Detect which cell encompasses the target text, then output its (x, y) center coordinate. 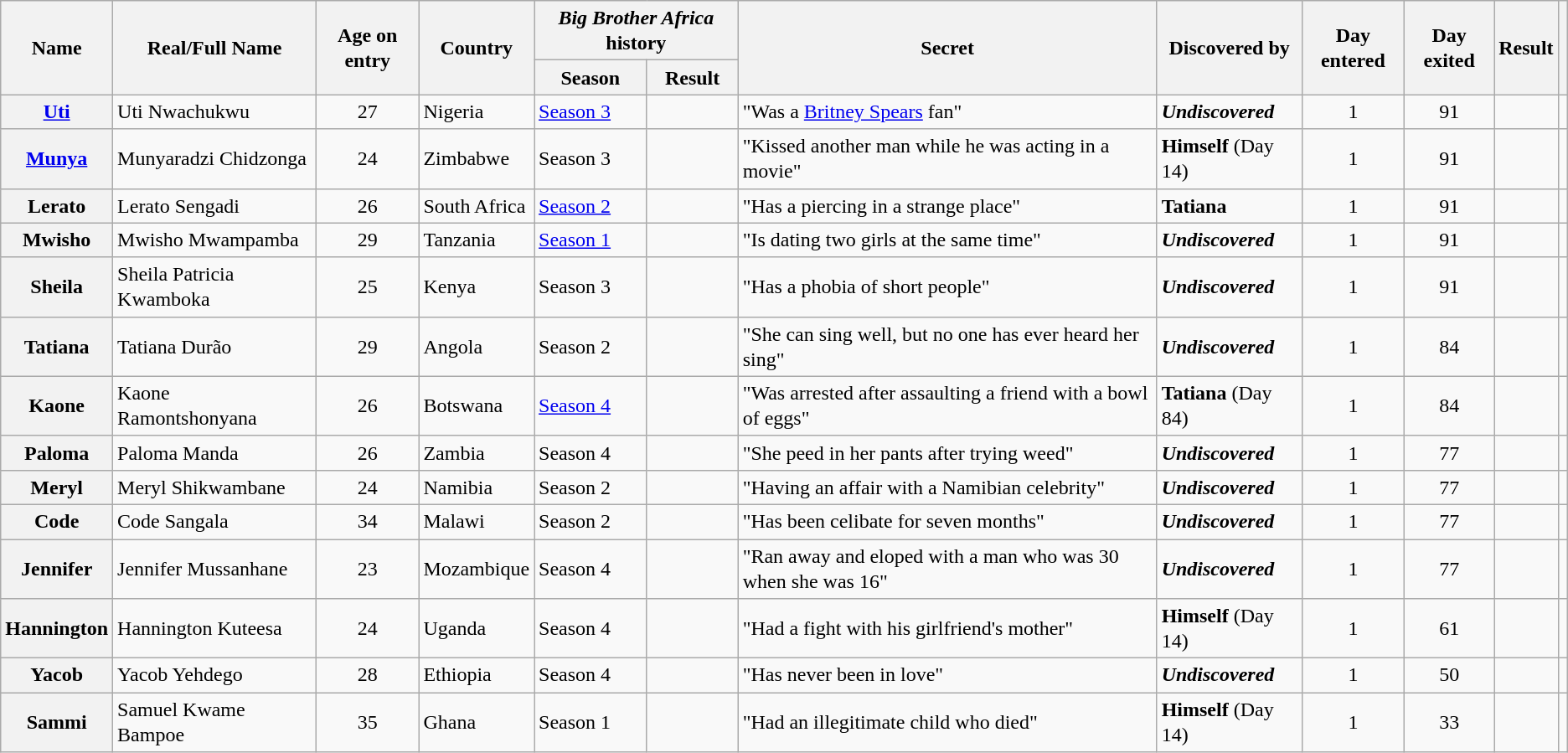
25 (368, 286)
South Africa (477, 206)
Paloma Manda (214, 452)
34 (368, 521)
Kaone Ramontshonyana (214, 405)
Sammi (57, 722)
Tatiana Durão (214, 347)
Discovered by (1230, 48)
Yacob Yehdego (214, 675)
Meryl (57, 487)
Mwisho (57, 240)
Ghana (477, 722)
Zambia (477, 452)
Name (57, 48)
Code (57, 521)
Paloma (57, 452)
"Had an illegitimate child who died" (947, 722)
Age on entry (368, 48)
Lerato Sengadi (214, 206)
"Has been celibate for seven months" (947, 521)
Botswana (477, 405)
Real/Full Name (214, 48)
Mozambique (477, 570)
Hannington (57, 628)
Tatiana (Day 84) (1230, 405)
Sheila (57, 286)
Namibia (477, 487)
35 (368, 722)
28 (368, 675)
Secret (947, 48)
33 (1449, 722)
"Was a Britney Spears fan" (947, 112)
"Was arrested after assaulting a friend with a bowl of eggs" (947, 405)
Jennifer Mussanhane (214, 570)
Samuel Kwame Bampoe (214, 722)
Jennifer (57, 570)
Day exited (1449, 48)
61 (1449, 628)
"Having an affair with a Namibian celebrity" (947, 487)
Hannington Kuteesa (214, 628)
"She peed in her pants after trying weed" (947, 452)
Season (591, 77)
Zimbabwe (477, 159)
"Ran away and eloped with a man who was 30 when she was 16" (947, 570)
Big Brother Africa history (637, 30)
Malawi (477, 521)
27 (368, 112)
23 (368, 570)
"Had a fight with his girlfriend's mother" (947, 628)
Kenya (477, 286)
Yacob (57, 675)
"She can sing well, but no one has ever heard her sing" (947, 347)
Nigeria (477, 112)
Uganda (477, 628)
Kaone (57, 405)
Country (477, 48)
Tanzania (477, 240)
Meryl Shikwambane (214, 487)
Mwisho Mwampamba (214, 240)
"Is dating two girls at the same time" (947, 240)
"Kissed another man while he was acting in a movie" (947, 159)
Code Sangala (214, 521)
50 (1449, 675)
"Has a piercing in a strange place" (947, 206)
Ethiopia (477, 675)
Munyaradzi Chidzonga (214, 159)
"Has a phobia of short people" (947, 286)
Day entered (1354, 48)
Angola (477, 347)
"Has never been in love" (947, 675)
Uti (57, 112)
Munya (57, 159)
Sheila Patricia Kwamboka (214, 286)
Lerato (57, 206)
Uti Nwachukwu (214, 112)
